Find where the given text appears and provide that cell's center as (X, Y) coordinate. 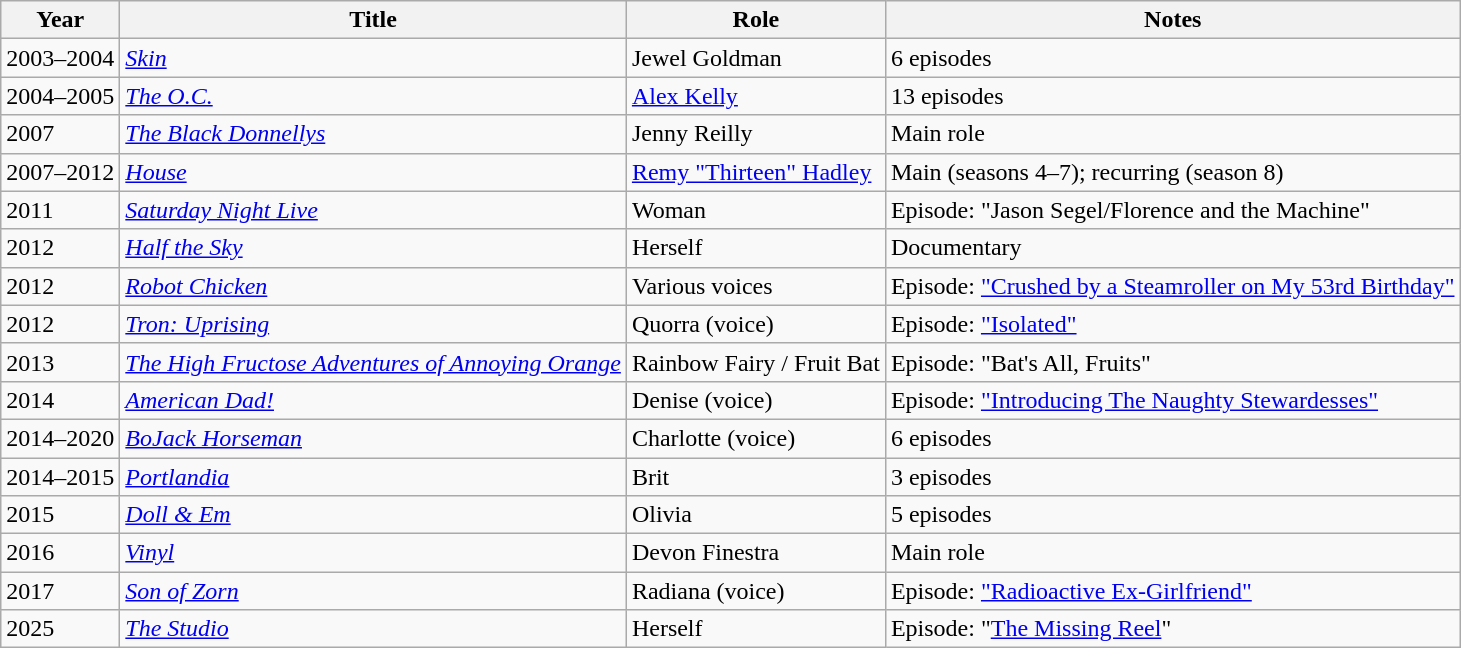
Skin (374, 58)
Various voices (756, 286)
House (374, 172)
Saturday Night Live (374, 210)
5 episodes (1172, 515)
2014 (60, 400)
2017 (60, 591)
Remy "Thirteen" Hadley (756, 172)
Episode: "Crushed by a Steamroller on My 53rd Birthday" (1172, 286)
Episode: "The Missing Reel" (1172, 629)
Devon Finestra (756, 553)
The O.C. (374, 96)
Olivia (756, 515)
2003–2004 (60, 58)
Radiana (voice) (756, 591)
Episode: "Isolated" (1172, 324)
Jenny Reilly (756, 134)
Episode: "Bat's All, Fruits" (1172, 362)
Brit (756, 477)
2013 (60, 362)
Quorra (voice) (756, 324)
Notes (1172, 20)
Main (seasons 4–7); recurring (season 8) (1172, 172)
Charlotte (voice) (756, 438)
The High Fructose Adventures of Annoying Orange (374, 362)
Documentary (1172, 248)
Episode: "Radioactive Ex-Girlfriend" (1172, 591)
Portlandia (374, 477)
13 episodes (1172, 96)
Vinyl (374, 553)
Episode: "Jason Segel/Florence and the Machine" (1172, 210)
Year (60, 20)
2007–2012 (60, 172)
2015 (60, 515)
American Dad! (374, 400)
The Studio (374, 629)
Tron: Uprising (374, 324)
Rainbow Fairy / Fruit Bat (756, 362)
Son of Zorn (374, 591)
Woman (756, 210)
2011 (60, 210)
Denise (voice) (756, 400)
Role (756, 20)
3 episodes (1172, 477)
BoJack Horseman (374, 438)
2016 (60, 553)
Robot Chicken (374, 286)
Episode: "Introducing The Naughty Stewardesses" (1172, 400)
Doll & Em (374, 515)
2007 (60, 134)
2014–2015 (60, 477)
Alex Kelly (756, 96)
2014–2020 (60, 438)
2025 (60, 629)
2004–2005 (60, 96)
The Black Donnellys (374, 134)
Jewel Goldman (756, 58)
Half the Sky (374, 248)
Title (374, 20)
